Search for the cell housing the specified text and yield its (x, y) center coordinate. 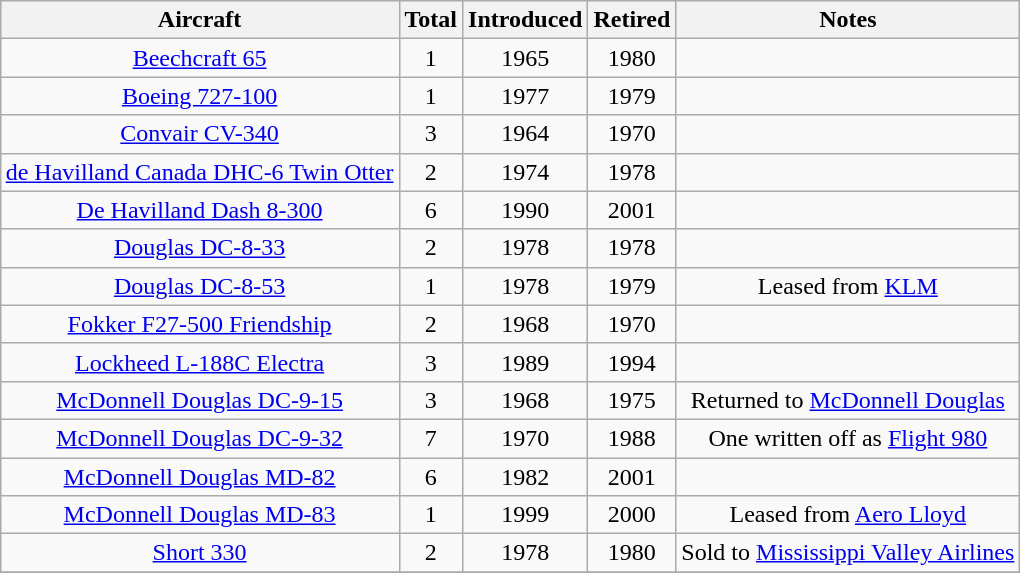
de Havilland Canada DHC-6 Twin Otter (200, 172)
Beechcraft 65 (200, 58)
One written off as Flight 980 (848, 438)
McDonnell Douglas MD-83 (200, 515)
Douglas DC-8-53 (200, 286)
Leased from Aero Lloyd (848, 515)
McDonnell Douglas DC-9-15 (200, 400)
2000 (632, 515)
Total (431, 20)
1989 (526, 362)
Leased from KLM (848, 286)
Aircraft (200, 20)
Boeing 727-100 (200, 96)
1977 (526, 96)
1990 (526, 210)
Retired (632, 20)
McDonnell Douglas DC-9-32 (200, 438)
1982 (526, 477)
1964 (526, 134)
Short 330 (200, 553)
1974 (526, 172)
1999 (526, 515)
1965 (526, 58)
De Havilland Dash 8-300 (200, 210)
1988 (632, 438)
Convair CV-340 (200, 134)
Lockheed L-188C Electra (200, 362)
Douglas DC-8-33 (200, 248)
1994 (632, 362)
Fokker F27-500 Friendship (200, 324)
1975 (632, 400)
McDonnell Douglas MD-82 (200, 477)
7 (431, 438)
Returned to McDonnell Douglas (848, 400)
Notes (848, 20)
Sold to Mississippi Valley Airlines (848, 553)
Introduced (526, 20)
